Return the (X, Y) coordinate for the center point of the cell that contains the specified text.  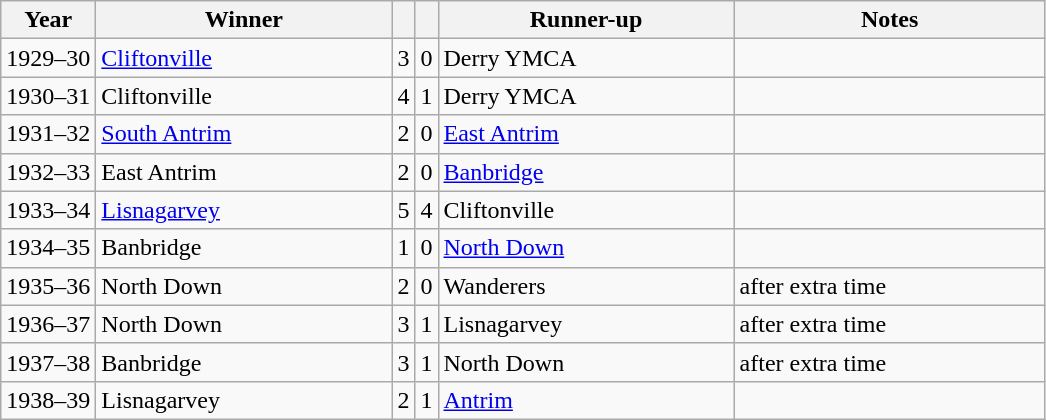
1934–35 (48, 248)
Notes (890, 20)
Antrim (586, 400)
Year (48, 20)
1931–32 (48, 134)
1933–34 (48, 210)
5 (404, 210)
Runner-up (586, 20)
1932–33 (48, 172)
Winner (244, 20)
1929–30 (48, 58)
South Antrim (244, 134)
1936–37 (48, 324)
1935–36 (48, 286)
1938–39 (48, 400)
1937–38 (48, 362)
1930–31 (48, 96)
Wanderers (586, 286)
